Provide the [X, Y] coordinate of the cell's center where the given text is located.  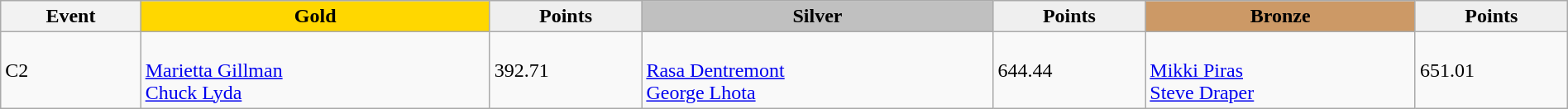
Rasa DentremontGeorge Lhota [817, 70]
C2 [71, 70]
651.01 [1491, 70]
Silver [817, 17]
392.71 [566, 70]
Marietta GillmanChuck Lyda [315, 70]
Mikki PirasSteve Draper [1280, 70]
Event [71, 17]
644.44 [1069, 70]
Bronze [1280, 17]
Gold [315, 17]
